Scan for the cell matching the given text and deliver its (x, y) coordinate at center. 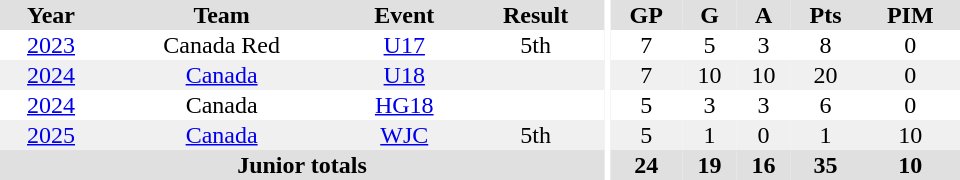
Year (51, 15)
35 (826, 165)
16 (764, 165)
Team (222, 15)
GP (646, 15)
20 (826, 75)
2025 (51, 135)
PIM (910, 15)
Result (536, 15)
6 (826, 105)
G (710, 15)
HG18 (404, 105)
Pts (826, 15)
19 (710, 165)
8 (826, 45)
Junior totals (302, 165)
Canada Red (222, 45)
A (764, 15)
U17 (404, 45)
2023 (51, 45)
WJC (404, 135)
Event (404, 15)
24 (646, 165)
U18 (404, 75)
